For the text-containing cell, return its midpoint in (X, Y) coordinate format. 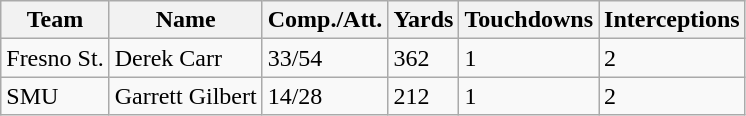
Interceptions (672, 20)
Yards (424, 20)
Derek Carr (186, 58)
Touchdowns (529, 20)
Team (55, 20)
212 (424, 96)
14/28 (325, 96)
Name (186, 20)
Fresno St. (55, 58)
362 (424, 58)
Comp./Att. (325, 20)
SMU (55, 96)
33/54 (325, 58)
Garrett Gilbert (186, 96)
